Determine the [x, y] coordinate at the center of the cell enclosing the given text.  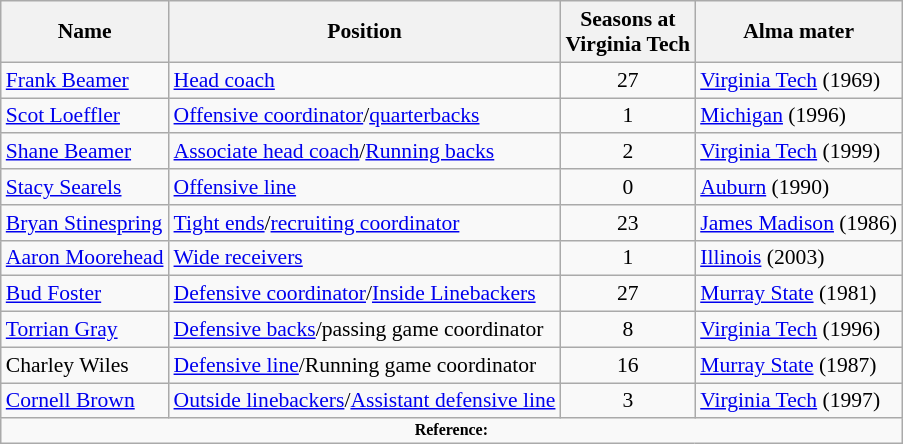
Charley Wiles [85, 365]
Virginia Tech (1996) [798, 330]
Frank Beamer [85, 80]
Name [85, 32]
Murray State (1981) [798, 294]
Seasons atVirginia Tech [628, 32]
Aaron Moorehead [85, 258]
Illinois (2003) [798, 258]
Murray State (1987) [798, 365]
Outside linebackers/Assistant defensive line [365, 401]
Defensive backs/passing game coordinator [365, 330]
Virginia Tech (1999) [798, 152]
2 [628, 152]
Virginia Tech (1969) [798, 80]
Auburn (1990) [798, 187]
Bryan Stinespring [85, 223]
Virginia Tech (1997) [798, 401]
James Madison (1986) [798, 223]
3 [628, 401]
Stacy Searels [85, 187]
23 [628, 223]
Bud Foster [85, 294]
Defensive coordinator/Inside Linebackers [365, 294]
Defensive line/Running game coordinator [365, 365]
Tight ends/recruiting coordinator [365, 223]
Wide receivers [365, 258]
Offensive line [365, 187]
Torrian Gray [85, 330]
Scot Loeffler [85, 116]
8 [628, 330]
16 [628, 365]
Michigan (1996) [798, 116]
Alma mater [798, 32]
Reference: [452, 431]
Offensive coordinator/quarterbacks [365, 116]
Associate head coach/Running backs [365, 152]
Cornell Brown [85, 401]
0 [628, 187]
Head coach [365, 80]
Shane Beamer [85, 152]
Position [365, 32]
